Determine the (x, y) coordinate at the center of the cell enclosing the given text.  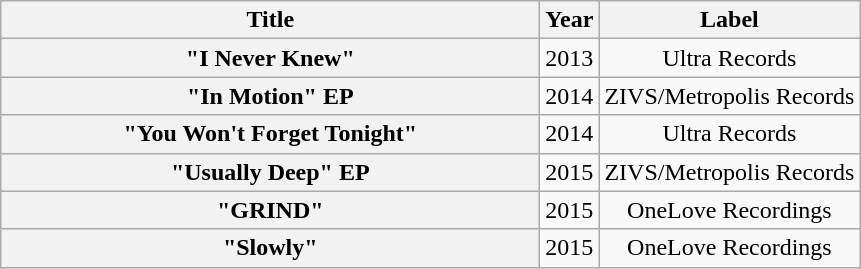
"In Motion" EP (270, 96)
"Slowly" (270, 248)
Year (570, 20)
"GRIND" (270, 210)
"Usually Deep" EP (270, 172)
2013 (570, 58)
Label (730, 20)
Title (270, 20)
"You Won't Forget Tonight" (270, 134)
"I Never Knew" (270, 58)
